Extract the (X, Y) coordinate from the center of the cell holding the provided text.  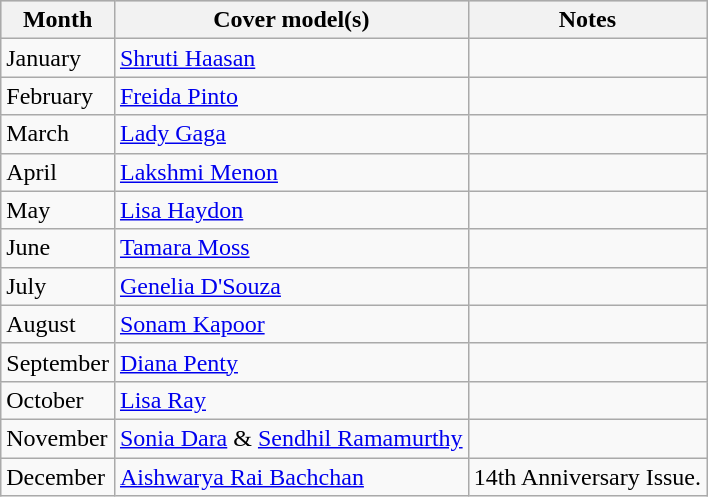
Lady Gaga (291, 134)
January (58, 58)
October (58, 400)
Sonia Dara & Sendhil Ramamurthy (291, 438)
Freida Pinto (291, 96)
Lakshmi Menon (291, 172)
Lisa Haydon (291, 210)
July (58, 286)
Lisa Ray (291, 400)
Shruti Haasan (291, 58)
December (58, 477)
November (58, 438)
Sonam Kapoor (291, 324)
Month (58, 20)
September (58, 362)
March (58, 134)
Notes (587, 20)
Diana Penty (291, 362)
Tamara Moss (291, 248)
August (58, 324)
Cover model(s) (291, 20)
Aishwarya Rai Bachchan (291, 477)
April (58, 172)
February (58, 96)
June (58, 248)
May (58, 210)
Genelia D'Souza (291, 286)
14th Anniversary Issue. (587, 477)
